Return the (X, Y) coordinate for the center point of the cell that contains the specified text.  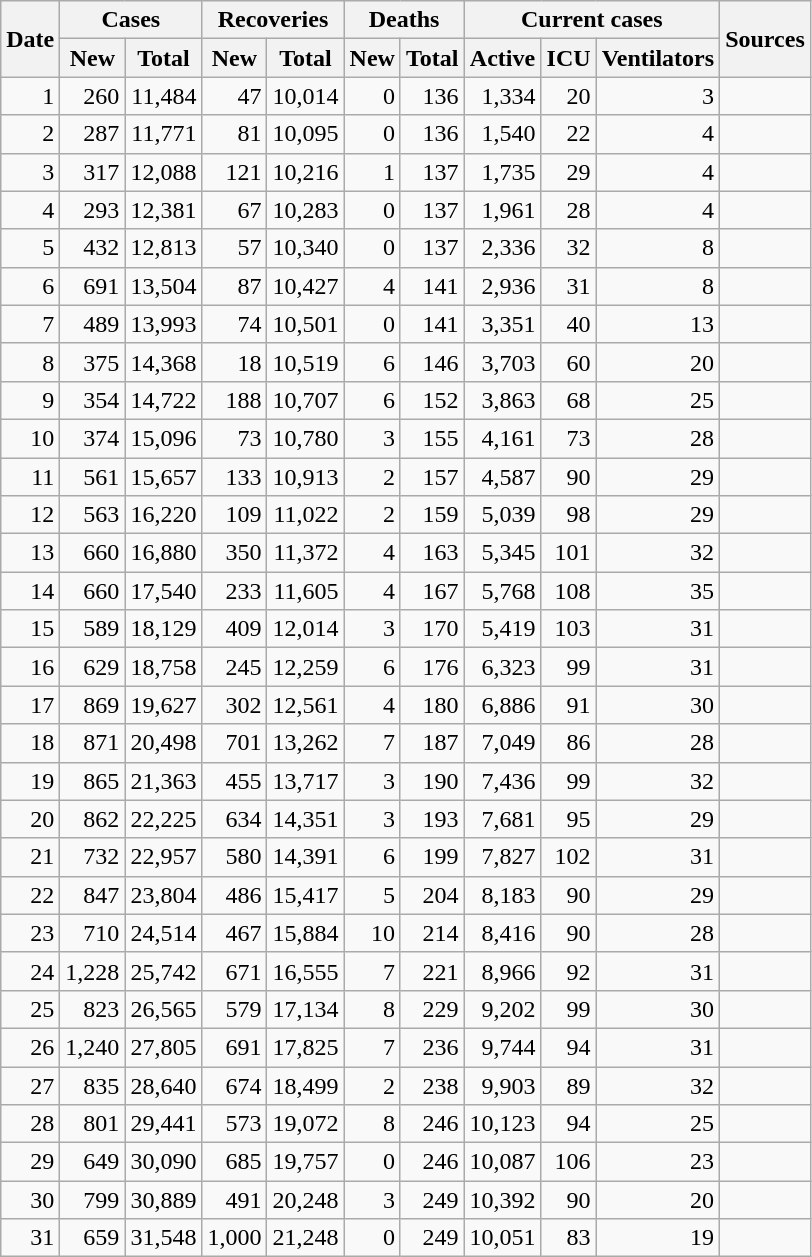
409 (234, 629)
5,345 (502, 553)
563 (92, 515)
7,827 (502, 857)
214 (432, 933)
799 (92, 1200)
Ventilators (658, 58)
847 (92, 895)
17,825 (306, 1047)
432 (92, 248)
13,993 (164, 324)
10,340 (306, 248)
Current cases (592, 20)
27,805 (164, 1047)
Active (502, 58)
26 (30, 1047)
24,514 (164, 933)
1,334 (502, 96)
35 (658, 591)
157 (432, 477)
580 (234, 857)
87 (234, 286)
40 (568, 324)
204 (432, 895)
29,441 (164, 1124)
95 (568, 819)
629 (92, 667)
47 (234, 96)
10,392 (502, 1200)
14 (30, 591)
67 (234, 210)
74 (234, 324)
589 (92, 629)
491 (234, 1200)
11,771 (164, 134)
18,758 (164, 667)
60 (568, 362)
8,966 (502, 971)
10,501 (306, 324)
6,323 (502, 667)
22,225 (164, 819)
236 (432, 1047)
2,336 (502, 248)
24 (30, 971)
12,259 (306, 667)
106 (568, 1162)
92 (568, 971)
5,039 (502, 515)
11,605 (306, 591)
685 (234, 1162)
10,123 (502, 1124)
10,051 (502, 1238)
9,202 (502, 1009)
89 (568, 1085)
19,072 (306, 1124)
9,744 (502, 1047)
7,049 (502, 743)
27 (30, 1085)
Cases (131, 20)
30,889 (164, 1200)
16,880 (164, 553)
1,735 (502, 172)
133 (234, 477)
14,722 (164, 400)
163 (432, 553)
10,707 (306, 400)
86 (568, 743)
9 (30, 400)
1,228 (92, 971)
9,903 (502, 1085)
193 (432, 819)
102 (568, 857)
6,886 (502, 705)
10,216 (306, 172)
11,484 (164, 96)
486 (234, 895)
68 (568, 400)
152 (432, 400)
7,436 (502, 781)
233 (234, 591)
1,540 (502, 134)
20,498 (164, 743)
2,936 (502, 286)
354 (92, 400)
12,813 (164, 248)
8,416 (502, 933)
732 (92, 857)
Recoveries (273, 20)
14,351 (306, 819)
1,961 (502, 210)
871 (92, 743)
199 (432, 857)
12,088 (164, 172)
190 (432, 781)
Date (30, 39)
10,913 (306, 477)
1,240 (92, 1047)
19,627 (164, 705)
3,863 (502, 400)
10,283 (306, 210)
823 (92, 1009)
835 (92, 1085)
26,565 (164, 1009)
489 (92, 324)
20,248 (306, 1200)
28,640 (164, 1085)
159 (432, 515)
16,220 (164, 515)
15,884 (306, 933)
13,262 (306, 743)
188 (234, 400)
25,742 (164, 971)
98 (568, 515)
10,095 (306, 134)
10,519 (306, 362)
1,000 (234, 1238)
865 (92, 781)
155 (432, 438)
14,391 (306, 857)
10,427 (306, 286)
10,780 (306, 438)
10,087 (502, 1162)
659 (92, 1238)
109 (234, 515)
31,548 (164, 1238)
103 (568, 629)
11 (30, 477)
634 (234, 819)
146 (432, 362)
3,703 (502, 362)
11,022 (306, 515)
238 (432, 1085)
17,134 (306, 1009)
17,540 (164, 591)
287 (92, 134)
180 (432, 705)
671 (234, 971)
862 (92, 819)
229 (432, 1009)
260 (92, 96)
176 (432, 667)
3,351 (502, 324)
701 (234, 743)
187 (432, 743)
579 (234, 1009)
18,499 (306, 1085)
15 (30, 629)
12 (30, 515)
121 (234, 172)
5,768 (502, 591)
21,248 (306, 1238)
18,129 (164, 629)
81 (234, 134)
22,957 (164, 857)
21,363 (164, 781)
57 (234, 248)
374 (92, 438)
710 (92, 933)
15,096 (164, 438)
11,372 (306, 553)
Sources (766, 39)
19,757 (306, 1162)
15,657 (164, 477)
467 (234, 933)
108 (568, 591)
83 (568, 1238)
12,561 (306, 705)
91 (568, 705)
14,368 (164, 362)
674 (234, 1085)
12,381 (164, 210)
455 (234, 781)
317 (92, 172)
5,419 (502, 629)
801 (92, 1124)
101 (568, 553)
167 (432, 591)
16,555 (306, 971)
Deaths (404, 20)
375 (92, 362)
4,161 (502, 438)
869 (92, 705)
21 (30, 857)
ICU (568, 58)
13,717 (306, 781)
30,090 (164, 1162)
15,417 (306, 895)
13,504 (164, 286)
17 (30, 705)
573 (234, 1124)
293 (92, 210)
12,014 (306, 629)
170 (432, 629)
649 (92, 1162)
16 (30, 667)
561 (92, 477)
245 (234, 667)
10,014 (306, 96)
221 (432, 971)
7,681 (502, 819)
23,804 (164, 895)
8,183 (502, 895)
4,587 (502, 477)
302 (234, 705)
350 (234, 553)
